Detect which cell encompasses the target text, then output its (X, Y) center coordinate. 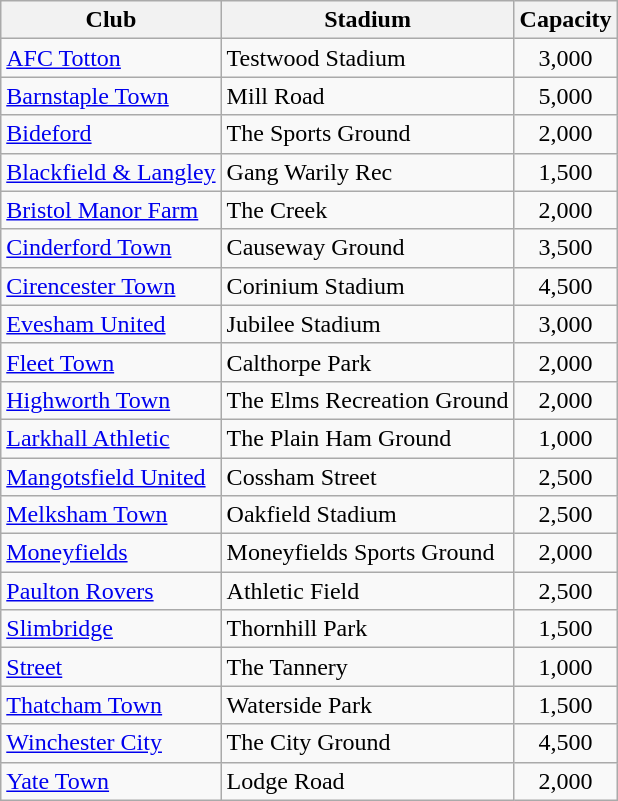
Cinderford Town (111, 248)
Thornhill Park (368, 629)
Oakfield Stadium (368, 515)
Calthorpe Park (368, 362)
Barnstaple Town (111, 96)
Slimbridge (111, 629)
Stadium (368, 20)
Larkhall Athletic (111, 438)
The Sports Ground (368, 134)
Moneyfields (111, 553)
Athletic Field (368, 591)
3,500 (566, 248)
Cirencester Town (111, 286)
Waterside Park (368, 705)
Mangotsfield United (111, 477)
Lodge Road (368, 781)
The Creek (368, 210)
The Plain Ham Ground (368, 438)
Highworth Town (111, 400)
Causeway Ground (368, 248)
Blackfield & Langley (111, 172)
Mill Road (368, 96)
Jubilee Stadium (368, 324)
Corinium Stadium (368, 286)
The Elms Recreation Ground (368, 400)
Bristol Manor Farm (111, 210)
The Tannery (368, 667)
Yate Town (111, 781)
Gang Warily Rec (368, 172)
Capacity (566, 20)
Evesham United (111, 324)
Thatcham Town (111, 705)
Melksham Town (111, 515)
Street (111, 667)
5,000 (566, 96)
AFC Totton (111, 58)
Testwood Stadium (368, 58)
Fleet Town (111, 362)
Bideford (111, 134)
Cossham Street (368, 477)
The City Ground (368, 743)
Winchester City (111, 743)
Club (111, 20)
Moneyfields Sports Ground (368, 553)
Paulton Rovers (111, 591)
